Return [x, y] of the center of cell containing provided text 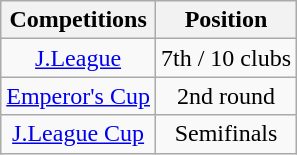
J.League [78, 58]
7th / 10 clubs [226, 58]
2nd round [226, 96]
Competitions [78, 20]
Emperor's Cup [78, 96]
Semifinals [226, 134]
Position [226, 20]
J.League Cup [78, 134]
